Scan for the cell matching the given text and deliver its (X, Y) coordinate at center. 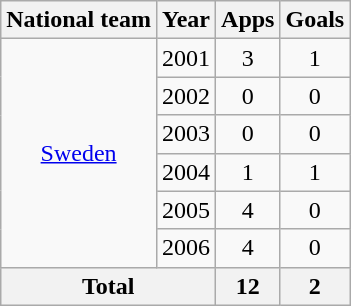
2001 (186, 58)
2 (315, 286)
12 (248, 286)
2006 (186, 248)
2005 (186, 210)
National team (79, 20)
Goals (315, 20)
Apps (248, 20)
2003 (186, 134)
Year (186, 20)
Sweden (79, 153)
Total (108, 286)
3 (248, 58)
2004 (186, 172)
2002 (186, 96)
